From the cell containing the given text, extract its center point as [x, y] coordinate. 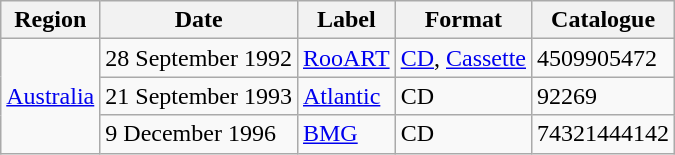
9 December 1996 [199, 134]
Region [50, 20]
BMG [346, 134]
4509905472 [604, 58]
RooART [346, 58]
Catalogue [604, 20]
Label [346, 20]
28 September 1992 [199, 58]
CD, Cassette [463, 58]
92269 [604, 96]
Format [463, 20]
Australia [50, 96]
21 September 1993 [199, 96]
Date [199, 20]
Atlantic [346, 96]
74321444142 [604, 134]
